Search for the cell housing the specified text and yield its [x, y] center coordinate. 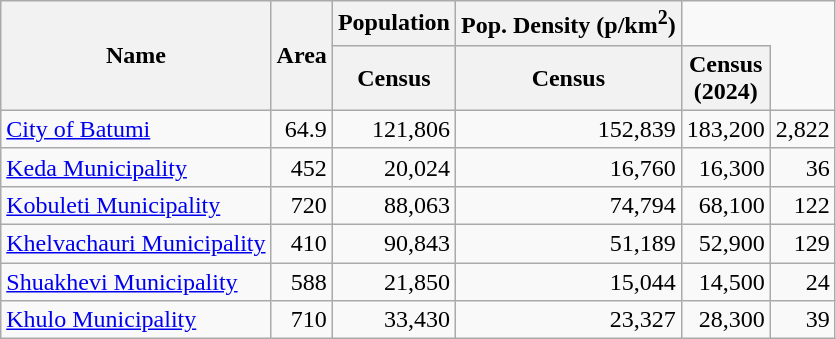
36 [802, 167]
52,900 [726, 244]
Area [302, 56]
Keda Municipality [136, 167]
121,806 [394, 129]
2,822 [802, 129]
410 [302, 244]
88,063 [394, 205]
28,300 [726, 320]
51,189 [568, 244]
14,500 [726, 282]
68,100 [726, 205]
122 [802, 205]
183,200 [726, 129]
Pop. Density (p/km2) [568, 24]
33,430 [394, 320]
20,024 [394, 167]
23,327 [568, 320]
Khulo Municipality [136, 320]
588 [302, 282]
39 [802, 320]
16,760 [568, 167]
Shuakhevi Municipality [136, 282]
Population [394, 24]
720 [302, 205]
Khelvachauri Municipality [136, 244]
City of Batumi [136, 129]
74,794 [568, 205]
710 [302, 320]
21,850 [394, 282]
452 [302, 167]
Name [136, 56]
16,300 [726, 167]
15,044 [568, 282]
Kobuleti Municipality [136, 205]
24 [802, 282]
129 [802, 244]
152,839 [568, 129]
90,843 [394, 244]
64.9 [302, 129]
Census(2024) [726, 78]
